For the text-containing cell, return its midpoint in (X, Y) coordinate format. 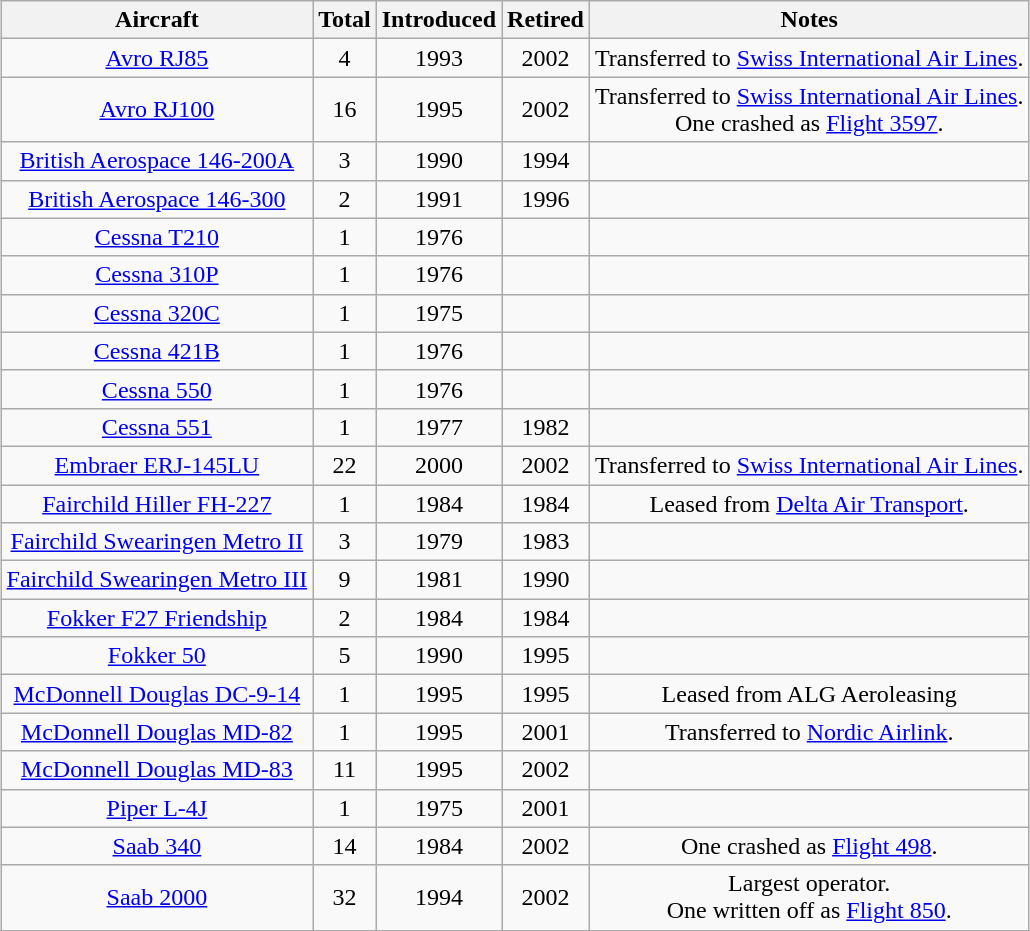
32 (345, 898)
Cessna 320C (157, 313)
Fairchild Hiller FH-227 (157, 503)
British Aerospace 146-200A (157, 161)
One crashed as Flight 498. (808, 846)
9 (345, 580)
Fairchild Swearingen Metro II (157, 542)
Leased from ALG Aeroleasing (808, 694)
5 (345, 656)
1982 (546, 427)
1983 (546, 542)
Avro RJ100 (157, 110)
British Aerospace 146-300 (157, 199)
Notes (808, 20)
Cessna 310P (157, 275)
Piper L-4J (157, 808)
McDonnell Douglas MD-83 (157, 770)
1991 (438, 199)
1981 (438, 580)
Cessna T210 (157, 237)
Saab 2000 (157, 898)
McDonnell Douglas MD-82 (157, 732)
14 (345, 846)
2000 (438, 465)
McDonnell Douglas DC-9-14 (157, 694)
Fokker F27 Friendship (157, 618)
1977 (438, 427)
1993 (438, 58)
1996 (546, 199)
11 (345, 770)
Cessna 550 (157, 389)
Avro RJ85 (157, 58)
Largest operator. One written off as Flight 850. (808, 898)
1979 (438, 542)
Leased from Delta Air Transport. (808, 503)
Fairchild Swearingen Metro III (157, 580)
4 (345, 58)
16 (345, 110)
Retired (546, 20)
Cessna 551 (157, 427)
Embraer ERJ-145LU (157, 465)
Total (345, 20)
22 (345, 465)
Transferred to Swiss International Air Lines. One crashed as Flight 3597. (808, 110)
Aircraft (157, 20)
Saab 340 (157, 846)
Transferred to Nordic Airlink. (808, 732)
Fokker 50 (157, 656)
Cessna 421B (157, 351)
Introduced (438, 20)
